Output the (x, y) coordinate of the center of the cell containing the given text.  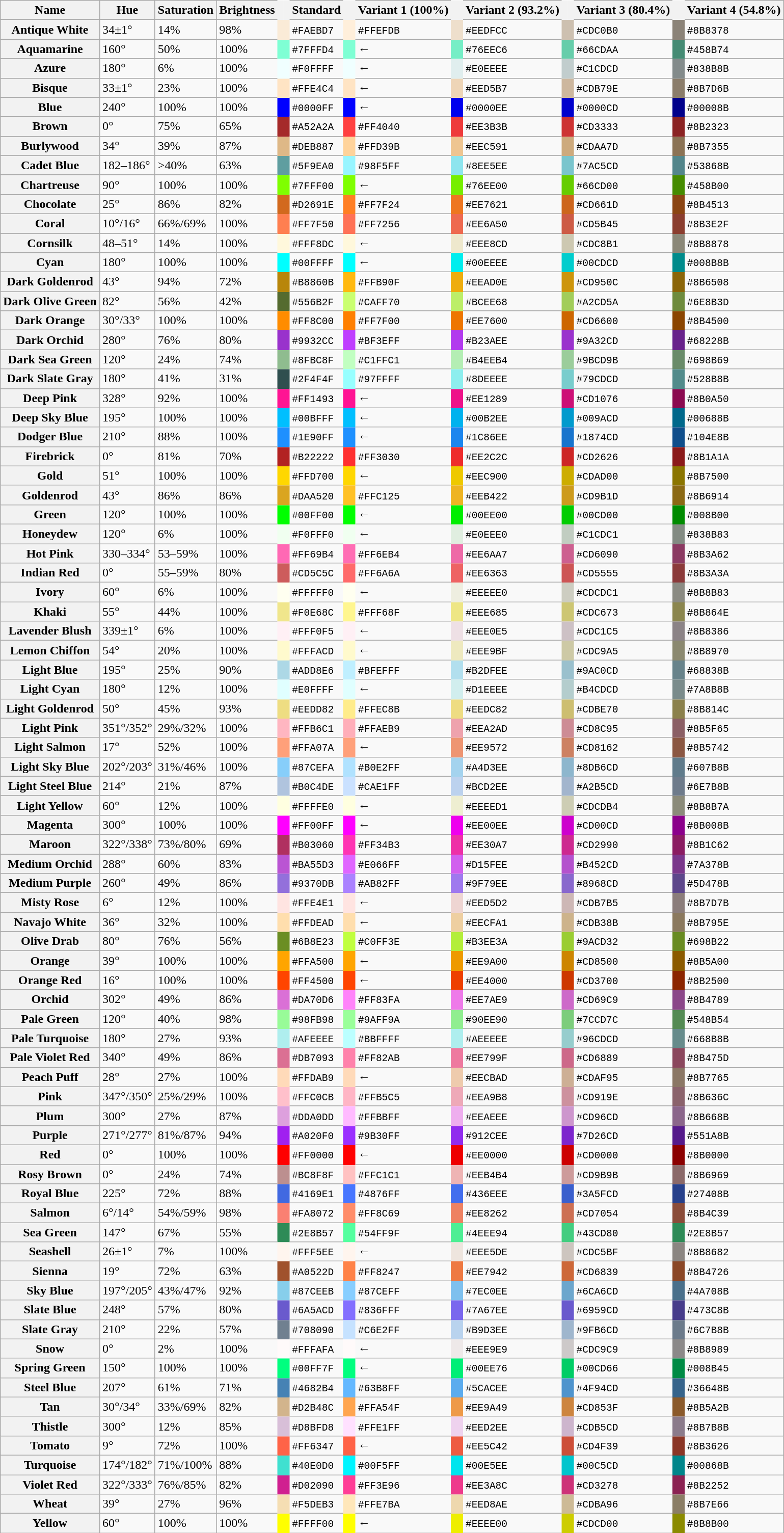
#F0E68C (316, 612)
Sky Blue (50, 1290)
302° (127, 999)
#68228B (731, 340)
Variant 1 (100%) (403, 10)
Royal Blue (50, 1194)
#BA55D3 (316, 864)
Green (50, 514)
#AB82FF (403, 883)
#C1FFC1 (403, 359)
#708090 (316, 1329)
#FFE4E1 (316, 903)
#FF4040 (403, 126)
#8EE5EE (512, 165)
#8B8970 (731, 650)
#BC8F8F (316, 1174)
#DEB887 (316, 146)
#EEE5DE (512, 1252)
#008B00 (731, 514)
#00C5CD (624, 1465)
66%/69% (185, 223)
#FFF5EE (316, 1252)
Hue (127, 10)
17° (127, 747)
#EE7600 (512, 321)
#FF6EB4 (403, 553)
#8B4513 (731, 204)
#CDAF95 (624, 1077)
#5D478B (731, 883)
Misty Rose (50, 903)
71%/100% (185, 1465)
#8B8B00 (731, 1523)
#FF0000 (316, 1154)
#FF7F00 (403, 321)
#00F5FF (403, 1465)
#66CD00 (624, 184)
9° (127, 1445)
#4682B4 (316, 1387)
Pale Turquoise (50, 1038)
55% (250, 1232)
90% (250, 670)
54%/59% (185, 1213)
54° (127, 650)
43%/47% (185, 1290)
Sienna (50, 1271)
#CD96CD (624, 1116)
#00EE76 (512, 1368)
Medium Purple (50, 883)
53–59% (185, 553)
Slate Blue (50, 1310)
#8B475D (731, 1058)
81%/87% (185, 1135)
55° (127, 612)
#FFC0CB (316, 1096)
#68838B (731, 670)
#436EEE (512, 1194)
Brightness (250, 10)
#FFB90F (403, 282)
Olive Drab (50, 941)
#F0FFFF (316, 68)
33%/69% (185, 1407)
#EED5D2 (512, 903)
#FF8C00 (316, 321)
#90EE90 (512, 1019)
#551A8B (731, 1135)
#FFF68F (403, 612)
#EE1289 (512, 398)
Variant 2 (93.2%) (512, 10)
#FFC125 (403, 495)
Light Goldenrod (50, 708)
#00EEEE (512, 262)
Tomato (50, 1445)
202°/203° (127, 766)
Deep Sky Blue (50, 417)
#8B8682 (731, 1252)
#3A5FCD (624, 1194)
Aquamarine (50, 49)
#8B6508 (731, 282)
#EEE9E9 (512, 1349)
#8B3E2F (731, 223)
#CDC8B1 (624, 243)
#8B6914 (731, 495)
19° (127, 1271)
#556B2F (316, 301)
#0000EE (512, 107)
Orange (50, 961)
#B4EEB4 (512, 359)
#66CDAA (624, 49)
Honeydew (50, 534)
Brown (50, 126)
#87CEFF (403, 1290)
#DDA0DD (316, 1116)
21% (185, 786)
#00868B (731, 1465)
#EE9A49 (512, 1407)
20% (185, 650)
#BF3EFF (403, 340)
#EE6AA7 (512, 553)
Standard (316, 10)
#D15FEE (512, 864)
#97FFFF (403, 379)
33±1° (127, 88)
#9FB6CD (624, 1329)
#8B5F65 (731, 728)
60% (185, 864)
147° (127, 1232)
25° (127, 204)
#B03060 (316, 844)
30°/34° (127, 1407)
#8B3A62 (731, 553)
#BBFFFF (403, 1038)
Pale Green (50, 1019)
#FFAEB9 (403, 728)
#CDC5BF (624, 1252)
#CD8162 (624, 747)
Purple (50, 1135)
#EEE685 (512, 612)
Indian Red (50, 573)
#8968CD (624, 883)
#FFB5C5 (403, 1096)
#C1CDCD (624, 68)
#FFA07A (316, 747)
322°/333° (127, 1485)
81% (185, 456)
#98F5FF (403, 165)
#E0EEEE (512, 68)
#CD9B1D (624, 495)
#FFFFF0 (316, 592)
#FF6347 (316, 1445)
#A020F0 (316, 1135)
207° (127, 1387)
#CDBA96 (624, 1504)
#FF7256 (403, 223)
#6E7B8B (731, 786)
16° (127, 980)
#8B7B8B (731, 1426)
182–186° (127, 165)
Pale Violet Red (50, 1058)
#EE9A00 (512, 961)
#8B864E (731, 612)
#EEB4B4 (512, 1174)
#BFEFFF (403, 670)
#6A5ACD (316, 1310)
#87CEEB (316, 1290)
69% (250, 844)
Orchid (50, 999)
#9F79EE (512, 883)
#EE30A7 (512, 844)
Peach Puff (50, 1077)
#9A32CD (624, 340)
#C6E2FF (403, 1329)
36° (127, 922)
#FFDEAD (316, 922)
#CD853F (624, 1407)
#8B8B7A (731, 805)
#ADD8E6 (316, 670)
#CD7054 (624, 1213)
#FAEBD7 (316, 30)
#D8BFD8 (316, 1426)
Navajo White (50, 922)
#EECFA1 (512, 922)
#8B0000 (731, 1154)
83% (250, 864)
#A0522D (316, 1271)
Tan (50, 1407)
Cyan (50, 262)
#53868B (731, 165)
#CD6889 (624, 1058)
#FFB6C1 (316, 728)
#C0FF3E (403, 941)
#8B7355 (731, 146)
Variant 3 (80.4%) (624, 10)
240° (127, 107)
Pink (50, 1096)
#EE8262 (512, 1213)
Cadet Blue (50, 165)
322°/338° (127, 844)
#B0E2FF (403, 766)
Magenta (50, 825)
#00CD00 (624, 514)
#7CCD7C (624, 1019)
31%/46% (185, 766)
#9AC0CD (624, 670)
340° (127, 1058)
#EEEE00 (512, 1523)
#8B0A50 (731, 398)
#008B45 (731, 1368)
#EE4000 (512, 980)
#4F94CD (624, 1387)
Dodger Blue (50, 437)
#FF1493 (316, 398)
#528B8B (731, 379)
25% (185, 670)
#607B8B (731, 766)
280° (127, 340)
#1C86EE (512, 437)
Spring Green (50, 1368)
#B23AEE (512, 340)
#CDC1C5 (624, 631)
>40% (185, 165)
#8B6969 (731, 1174)
#B4CDCD (624, 689)
#EEEEE0 (512, 592)
#EEC591 (512, 146)
#EEDC82 (512, 708)
#EE2C2C (512, 456)
#CD950C (624, 282)
174°/182° (127, 1465)
Light Steel Blue (50, 786)
248° (127, 1310)
#CDC9A5 (624, 650)
#EE799F (512, 1058)
#EED5B7 (512, 88)
#B0C4DE (316, 786)
Bisque (50, 88)
#FFA54F (403, 1407)
Chartreuse (50, 184)
Light Sky Blue (50, 766)
#9BCD9B (624, 359)
26±1° (127, 1252)
#CAFF70 (403, 301)
#8B814C (731, 708)
#FFE1FF (403, 1426)
#AEEEEE (512, 1038)
#AFEEEE (316, 1038)
#458B74 (731, 49)
#A2B5CD (624, 786)
Ivory (50, 592)
6° (127, 903)
#7A378B (731, 864)
Orange Red (50, 980)
#7FFFD4 (316, 49)
#8B4C39 (731, 1213)
Light Cyan (50, 689)
#698B69 (731, 359)
#CD6600 (624, 321)
#CDB38B (624, 922)
#7A67EE (512, 1310)
Red (50, 1154)
288° (127, 864)
71% (250, 1387)
#00FFFF (316, 262)
#9AFF9A (403, 1019)
#6CA6CD (624, 1290)
23% (185, 88)
#8B7E66 (731, 1504)
#5CACEE (512, 1387)
#008B8B (731, 262)
339±1° (127, 631)
#8B636C (731, 1096)
#CD661D (624, 204)
#FF6A6A (403, 573)
#8B4789 (731, 999)
7% (185, 1252)
#7EC0EE (512, 1290)
#CD69C9 (624, 999)
#0000FF (316, 107)
#EE6363 (512, 573)
50% (185, 49)
Saturation (185, 10)
#CD3700 (624, 980)
271°/277° (127, 1135)
Khaki (50, 612)
#8B8B83 (731, 592)
#8B2500 (731, 980)
Slate Gray (50, 1329)
82° (127, 301)
#B9D3EE (512, 1329)
#FFBBFF (403, 1116)
#CD5555 (624, 573)
#EED8AE (512, 1504)
#E0FFFF (316, 689)
#CD8500 (624, 961)
#FFF0F5 (316, 631)
#EEC900 (512, 475)
#EE6A50 (512, 223)
Maroon (50, 844)
#8B4726 (731, 1271)
#8B8386 (731, 631)
#EECBAD (512, 1077)
40% (185, 1019)
#FF7F50 (316, 223)
#EEDD82 (316, 708)
#104E8B (731, 437)
Goldenrod (50, 495)
#54FF9F (403, 1232)
#FFC1C1 (403, 1174)
#CDC0B0 (624, 30)
#698B22 (731, 941)
#B452CD (624, 864)
#FFFF00 (316, 1523)
#EE3A8C (512, 1485)
#6C7B8B (731, 1329)
#EE3B3B (512, 126)
#6959CD (624, 1310)
#B2DFEE (512, 670)
#FF00FF (316, 825)
#FFE7BA (403, 1504)
#EED2EE (512, 1426)
#8B2252 (731, 1485)
10°/16° (127, 223)
#BCD2EE (512, 786)
#00CDCD (624, 262)
#EEE9BF (512, 650)
Firebrick (50, 456)
65% (250, 126)
#CDB7B5 (624, 903)
#F0FFF0 (316, 534)
#D2B48C (316, 1407)
#D2691E (316, 204)
#FFD39B (403, 146)
#8B3A3A (731, 573)
#00CD66 (624, 1368)
#CD00CD (624, 825)
#1E90FF (316, 437)
330–334° (127, 553)
29%/32% (185, 728)
#96CDCD (624, 1038)
#63B8FF (403, 1387)
#8B8989 (731, 1349)
197°/205° (127, 1290)
Azure (50, 68)
Wheat (50, 1504)
55–59% (185, 573)
Chocolate (50, 204)
#8B668B (731, 1116)
#EEA9B8 (512, 1096)
#B3EE3A (512, 941)
48–51° (127, 243)
225° (127, 1194)
#0000CD (624, 107)
85% (250, 1426)
#FFFAFA (316, 1349)
Light Salmon (50, 747)
#EE00EE (512, 825)
67% (185, 1232)
#CD8C95 (624, 728)
Dark Slate Gray (50, 379)
#FF34B3 (403, 844)
Blue (50, 107)
#8DEEEE (512, 379)
#8DB6CD (624, 766)
Coral (50, 223)
#00FF00 (316, 514)
#CD0000 (624, 1154)
#FFD700 (316, 475)
32% (185, 922)
#CD5B45 (624, 223)
#00EE00 (512, 514)
30°/33° (127, 321)
#8B2323 (731, 126)
41% (185, 379)
45% (185, 708)
#D1EEEE (512, 689)
#CDB79E (624, 88)
#CD2626 (624, 456)
Plum (50, 1116)
#CD9B9B (624, 1174)
#668B8B (731, 1038)
#8FBC8F (316, 359)
#EEAD0E (512, 282)
#009ACD (624, 417)
#CD919E (624, 1096)
#8B5A00 (731, 961)
260° (127, 883)
#79CDCD (624, 379)
#FFFFE0 (316, 805)
#FA8072 (316, 1213)
#CD6839 (624, 1271)
#27408B (731, 1194)
#8B8878 (731, 243)
#B8860B (316, 282)
#8B8378 (731, 30)
#6E8B3D (731, 301)
#EE7621 (512, 204)
#EEA2AD (512, 728)
#A4D3EE (512, 766)
#8B3626 (731, 1445)
#87CEFA (316, 766)
Seashell (50, 1252)
Rosy Brown (50, 1174)
#98FB98 (316, 1019)
#8B795E (731, 922)
#8B5A2B (731, 1407)
Turquoise (50, 1465)
#4A708B (731, 1290)
22% (185, 1329)
#7AC5CD (624, 165)
Dark Orange (50, 321)
#548B54 (731, 1019)
#B22222 (316, 456)
Thistle (50, 1426)
#458B00 (731, 184)
#4169E1 (316, 1194)
Dark Sea Green (50, 359)
#CDB5CD (624, 1426)
#FF82AB (403, 1058)
#8B7D7B (731, 903)
150° (127, 1368)
#CD1076 (624, 398)
#838B8B (731, 68)
#43CD80 (624, 1232)
#836FFF (403, 1310)
#9370DB (316, 883)
#BCEE68 (512, 301)
#8B1A1A (731, 456)
#2F4F4F (316, 379)
Variant 4 (54.8%) (731, 10)
#9B30FF (403, 1135)
#FFFACD (316, 650)
#9932CC (316, 340)
#838B83 (731, 534)
#F5DEB3 (316, 1504)
#7D26CD (624, 1135)
Cornsilk (50, 243)
#473C8B (731, 1310)
#00BFFF (316, 417)
#00E5EE (512, 1465)
#1874CD (624, 437)
#CDCDC1 (624, 592)
351°/352° (127, 728)
39% (185, 146)
#CD4F39 (624, 1445)
#CDAA7D (624, 146)
Lavender Blush (50, 631)
#CD5C5C (316, 573)
Yellow (50, 1523)
#8B5742 (731, 747)
#FFDAB9 (316, 1077)
#36648B (731, 1387)
#CD2990 (624, 844)
#FF8C69 (403, 1213)
28° (127, 1077)
2% (185, 1349)
70% (250, 456)
#FFF8DC (316, 243)
Salmon (50, 1213)
#7FFF00 (316, 184)
#A52A2A (316, 126)
#EEE8CD (512, 243)
#FF3E96 (403, 1485)
#7A8B8B (731, 689)
#DB7093 (316, 1058)
#76EE00 (512, 184)
31% (250, 379)
76%/85% (185, 1485)
#CD3333 (624, 126)
Dark Olive Green (50, 301)
Medium Orchid (50, 864)
73%/80% (185, 844)
#DAA520 (316, 495)
328° (127, 398)
#8B008B (731, 825)
Deep Pink (50, 398)
#EEEED1 (512, 805)
347°/350° (127, 1096)
Light Yellow (50, 805)
#8B7D6B (731, 88)
6°/14° (127, 1213)
#CDCDB4 (624, 805)
#CDBE70 (624, 708)
42% (250, 301)
#CD3278 (624, 1485)
#4EEE94 (512, 1232)
#FF3030 (403, 456)
61% (185, 1387)
#76EEC6 (512, 49)
#CDC673 (624, 612)
#8B4500 (731, 321)
25%/29% (185, 1096)
#DA70D6 (316, 999)
#D02090 (316, 1485)
Snow (50, 1349)
#40E0D0 (316, 1465)
#E066FF (403, 864)
#FFE4C4 (316, 88)
Dark Orchid (50, 340)
#EEAEEE (512, 1116)
#00008B (731, 107)
Gold (50, 475)
#FFEC8B (403, 708)
80° (127, 941)
#00FF7F (316, 1368)
Violet Red (50, 1485)
90° (127, 184)
Hot Pink (50, 553)
#EE5C42 (512, 1445)
#8B7500 (731, 475)
160° (127, 49)
#CAE1FF (403, 786)
Lemon Chiffon (50, 650)
214° (127, 786)
#FFA500 (316, 961)
#EEDFCC (512, 30)
52% (185, 747)
#00B2EE (512, 417)
#CDCD00 (624, 1523)
#6B8E23 (316, 941)
#8B1C62 (731, 844)
#FF83FA (403, 999)
#912CEE (512, 1135)
#FF7F24 (403, 204)
Name (50, 10)
#CD6090 (624, 553)
#EE7AE9 (512, 999)
#CDC9C9 (624, 1349)
#EEB422 (512, 495)
#EE9572 (512, 747)
#5F9EA0 (316, 165)
44% (185, 612)
#EEE0E5 (512, 631)
34±1° (127, 30)
#8B7765 (731, 1077)
96% (250, 1504)
Light Pink (50, 728)
#FF8247 (403, 1271)
#FFEFDB (403, 30)
#A2CD5A (624, 301)
Light Blue (50, 670)
#4876FF (403, 1194)
75% (185, 126)
Steel Blue (50, 1387)
51° (127, 475)
34° (127, 146)
#FF4500 (316, 980)
#EE7942 (512, 1271)
#00688B (731, 417)
Antique White (50, 30)
#E0EEE0 (512, 534)
50° (127, 708)
#CDAD00 (624, 475)
Sea Green (50, 1232)
Dark Goldenrod (50, 282)
#C1CDC1 (624, 534)
#9ACD32 (624, 941)
#FF69B4 (316, 553)
Burlywood (50, 146)
#EE0000 (512, 1154)
